Return (x, y) of the center of cell containing provided text 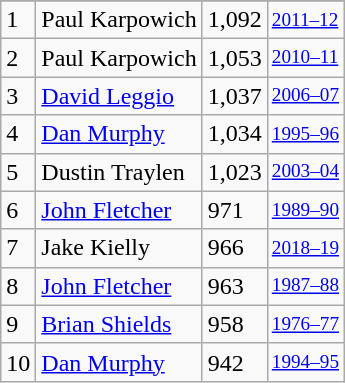
966 (234, 248)
1989–90 (305, 210)
Jake Kielly (119, 248)
963 (234, 286)
3 (18, 96)
1987–88 (305, 286)
5 (18, 172)
2006–07 (305, 96)
1,034 (234, 134)
9 (18, 324)
958 (234, 324)
8 (18, 286)
David Leggio (119, 96)
1994–95 (305, 362)
1995–96 (305, 134)
1976–77 (305, 324)
10 (18, 362)
2003–04 (305, 172)
1 (18, 20)
4 (18, 134)
1,053 (234, 58)
2 (18, 58)
971 (234, 210)
2018–19 (305, 248)
2010–11 (305, 58)
2011–12 (305, 20)
1,092 (234, 20)
Brian Shields (119, 324)
Dustin Traylen (119, 172)
7 (18, 248)
1,037 (234, 96)
6 (18, 210)
942 (234, 362)
1,023 (234, 172)
